Scan for the cell matching the given text and deliver its [x, y] coordinate at center. 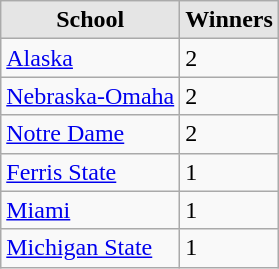
Michigan State [90, 248]
Ferris State [90, 172]
Notre Dame [90, 134]
Winners [230, 20]
Miami [90, 210]
Alaska [90, 58]
Nebraska-Omaha [90, 96]
School [90, 20]
